Return [X, Y] of the center of cell containing provided text 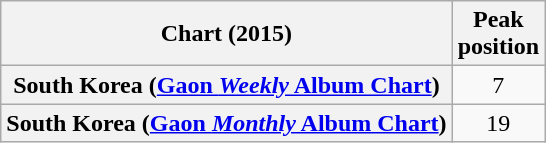
Peakposition [498, 34]
South Korea (Gaon Weekly Album Chart) [226, 85]
South Korea (Gaon Monthly Album Chart) [226, 123]
19 [498, 123]
7 [498, 85]
Chart (2015) [226, 34]
